Pinpoint the cell where the given text exists, returning its (X, Y) midpoint coordinate. 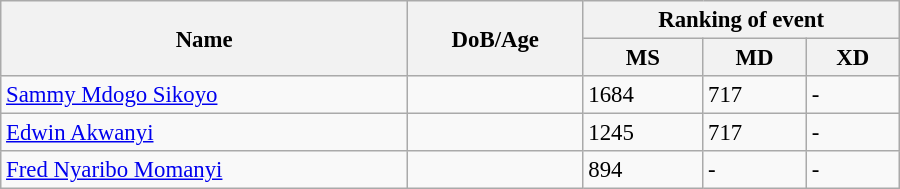
894 (643, 170)
1245 (643, 133)
1684 (643, 95)
XD (852, 58)
Ranking of event (741, 20)
Sammy Mdogo Sikoyo (204, 95)
DoB/Age (496, 38)
Fred Nyaribo Momanyi (204, 170)
Name (204, 38)
MD (755, 58)
Edwin Akwanyi (204, 133)
MS (643, 58)
